Detect which cell encompasses the target text, then output its [x, y] center coordinate. 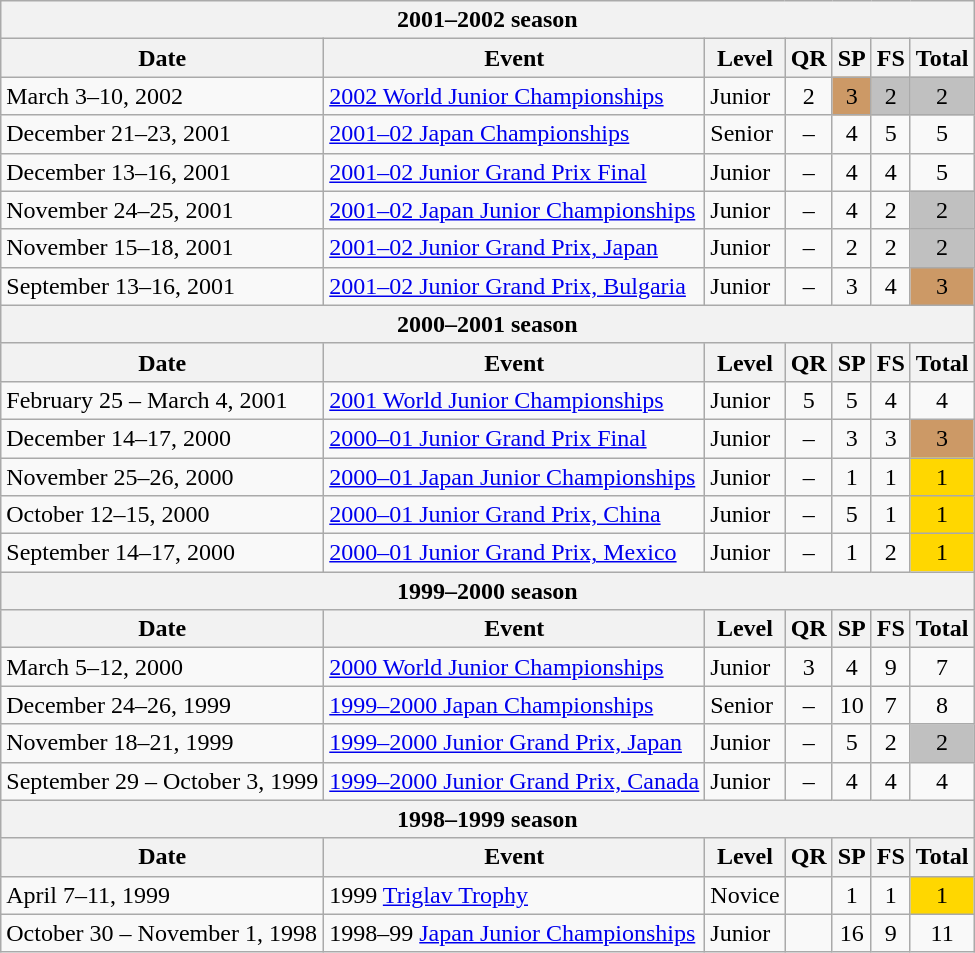
October 30 – November 1, 1998 [162, 933]
2001–2002 season [488, 20]
November 18–21, 1999 [162, 743]
March 5–12, 2000 [162, 667]
December 14–17, 2000 [162, 438]
2001–02 Junior Grand Prix, Japan [514, 248]
2000–01 Japan Junior Championships [514, 477]
1999 Triglav Trophy [514, 895]
September 14–17, 2000 [162, 553]
December 21–23, 2001 [162, 134]
December 13–16, 2001 [162, 172]
2000–01 Junior Grand Prix, Mexico [514, 553]
1998–1999 season [488, 819]
December 24–26, 1999 [162, 705]
2000 World Junior Championships [514, 667]
2000–01 Junior Grand Prix, China [514, 515]
2001 World Junior Championships [514, 400]
November 15–18, 2001 [162, 248]
February 25 – March 4, 2001 [162, 400]
2002 World Junior Championships [514, 96]
2001–02 Junior Grand Prix Final [514, 172]
September 29 – October 3, 1999 [162, 781]
November 25–26, 2000 [162, 477]
8 [942, 705]
March 3–10, 2002 [162, 96]
2001–02 Japan Championships [514, 134]
November 24–25, 2001 [162, 210]
1999–2000 Junior Grand Prix, Japan [514, 743]
1999–2000 Japan Championships [514, 705]
2001–02 Japan Junior Championships [514, 210]
11 [942, 933]
1998–99 Japan Junior Championships [514, 933]
1999–2000 Junior Grand Prix, Canada [514, 781]
September 13–16, 2001 [162, 286]
April 7–11, 1999 [162, 895]
2000–01 Junior Grand Prix Final [514, 438]
2000–2001 season [488, 324]
2001–02 Junior Grand Prix, Bulgaria [514, 286]
16 [852, 933]
Novice [745, 895]
10 [852, 705]
October 12–15, 2000 [162, 515]
1999–2000 season [488, 591]
